Extract the [X, Y] coordinate from the center of the cell holding the provided text.  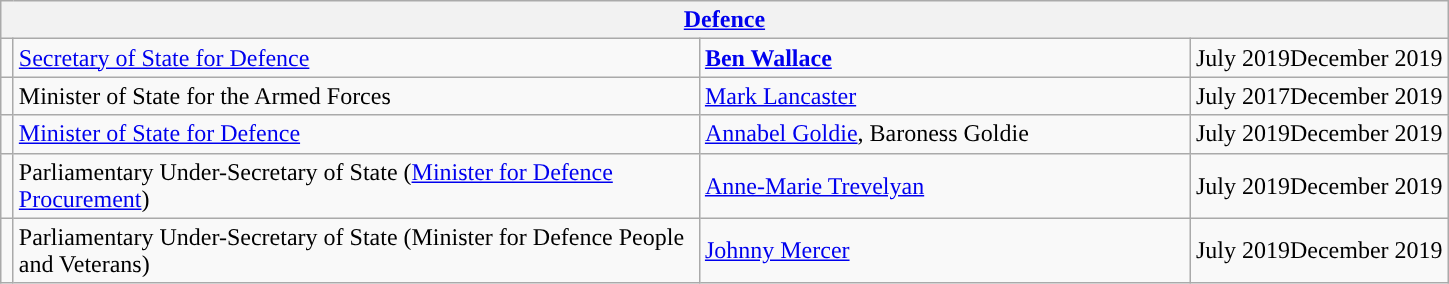
Ben Wallace [944, 58]
Parliamentary Under-Secretary of State (Minister for Defence People and Veterans) [356, 250]
Johnny Mercer [944, 250]
Anne-Marie Trevelyan [944, 186]
Minister of State for Defence [356, 134]
July 2017December 2019 [1319, 96]
Secretary of State for Defence [356, 58]
Minister of State for the Armed Forces [356, 96]
Annabel Goldie, Baroness Goldie [944, 134]
Defence [724, 20]
Parliamentary Under-Secretary of State (Minister for Defence Procurement) [356, 186]
Mark Lancaster [944, 96]
